Extract the (X, Y) coordinate from the center of the cell holding the provided text.  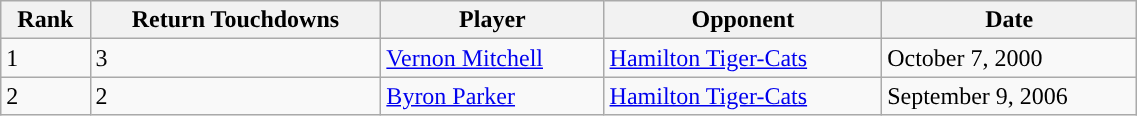
Vernon Mitchell (492, 58)
September 9, 2006 (1010, 96)
Byron Parker (492, 96)
Return Touchdowns (236, 20)
Date (1010, 20)
October 7, 2000 (1010, 58)
Rank (46, 20)
3 (236, 58)
Opponent (743, 20)
1 (46, 58)
Player (492, 20)
